From the cell containing the given text, extract its center point as [x, y] coordinate. 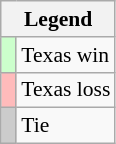
Texas loss [66, 90]
Texas win [66, 55]
Tie [66, 126]
Legend [58, 19]
